Identify which cell holds the provided text, then report its (x, y) central coordinate. 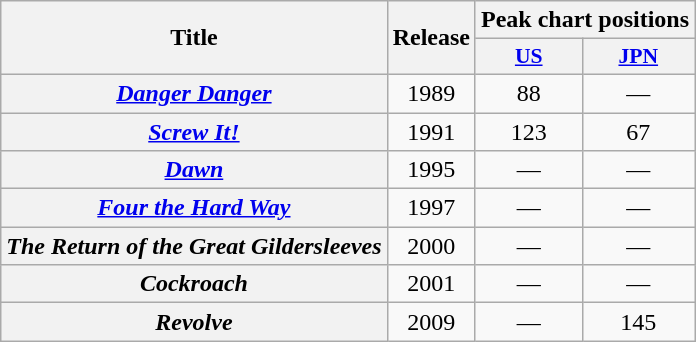
The Return of the Great Gildersleeves (194, 246)
1991 (431, 131)
2009 (431, 322)
Title (194, 38)
Four the Hard Way (194, 208)
67 (638, 131)
123 (528, 131)
1997 (431, 208)
2000 (431, 246)
Dawn (194, 170)
88 (528, 93)
2001 (431, 284)
1995 (431, 170)
Revolve (194, 322)
145 (638, 322)
Danger Danger (194, 93)
Peak chart positions (584, 20)
JPN (638, 57)
Cockroach (194, 284)
1989 (431, 93)
US (528, 57)
Screw It! (194, 131)
Release (431, 38)
